Provide the (X, Y) coordinate of the cell's center where the given text is located.  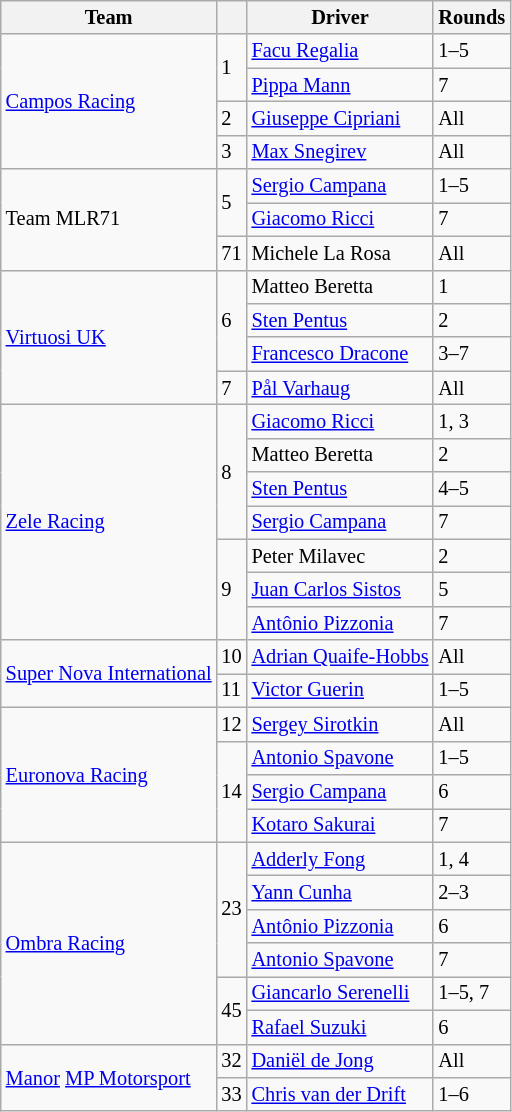
Francesco Dracone (340, 354)
Adrian Quaife-Hobbs (340, 657)
1, 4 (472, 859)
Pippa Mann (340, 85)
Sergey Sirotkin (340, 724)
14 (232, 792)
Team MLR71 (109, 220)
2–3 (472, 892)
Daniël de Jong (340, 1061)
Giancarlo Serenelli (340, 993)
Adderly Fong (340, 859)
9 (232, 590)
Pål Varhaug (340, 388)
Chris van der Drift (340, 1094)
3 (232, 152)
Kotaro Sakurai (340, 825)
Virtuosi UK (109, 338)
1–6 (472, 1094)
4–5 (472, 489)
Peter Milavec (340, 556)
71 (232, 253)
Giuseppe Cipriani (340, 118)
8 (232, 472)
12 (232, 724)
Juan Carlos Sistos (340, 589)
Yann Cunha (340, 892)
Rafael Suzuki (340, 1027)
3–7 (472, 354)
10 (232, 657)
1–5, 7 (472, 993)
Super Nova International (109, 674)
Max Snegirev (340, 152)
Driver (340, 17)
Zele Racing (109, 522)
32 (232, 1061)
Rounds (472, 17)
Euronova Racing (109, 774)
Team (109, 17)
Facu Regalia (340, 51)
23 (232, 910)
Victor Guerin (340, 690)
Michele La Rosa (340, 253)
Campos Racing (109, 102)
1, 3 (472, 421)
Ombra Racing (109, 943)
Manor MP Motorsport (109, 1078)
45 (232, 1010)
11 (232, 690)
33 (232, 1094)
